Determine the (X, Y) coordinate at the center of the cell enclosing the given text.  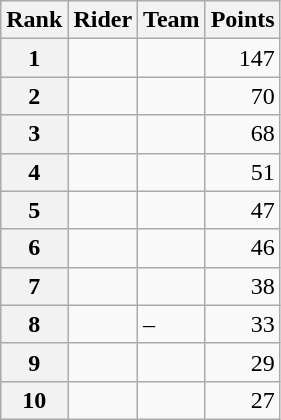
Rank (34, 20)
Points (242, 20)
27 (242, 400)
10 (34, 400)
9 (34, 362)
68 (242, 134)
47 (242, 210)
2 (34, 96)
8 (34, 324)
3 (34, 134)
33 (242, 324)
Rider (103, 20)
46 (242, 248)
51 (242, 172)
147 (242, 58)
29 (242, 362)
38 (242, 286)
7 (34, 286)
4 (34, 172)
5 (34, 210)
1 (34, 58)
– (172, 324)
70 (242, 96)
6 (34, 248)
Team (172, 20)
